Locate the cell with the specified text and output its [X, Y] center coordinate. 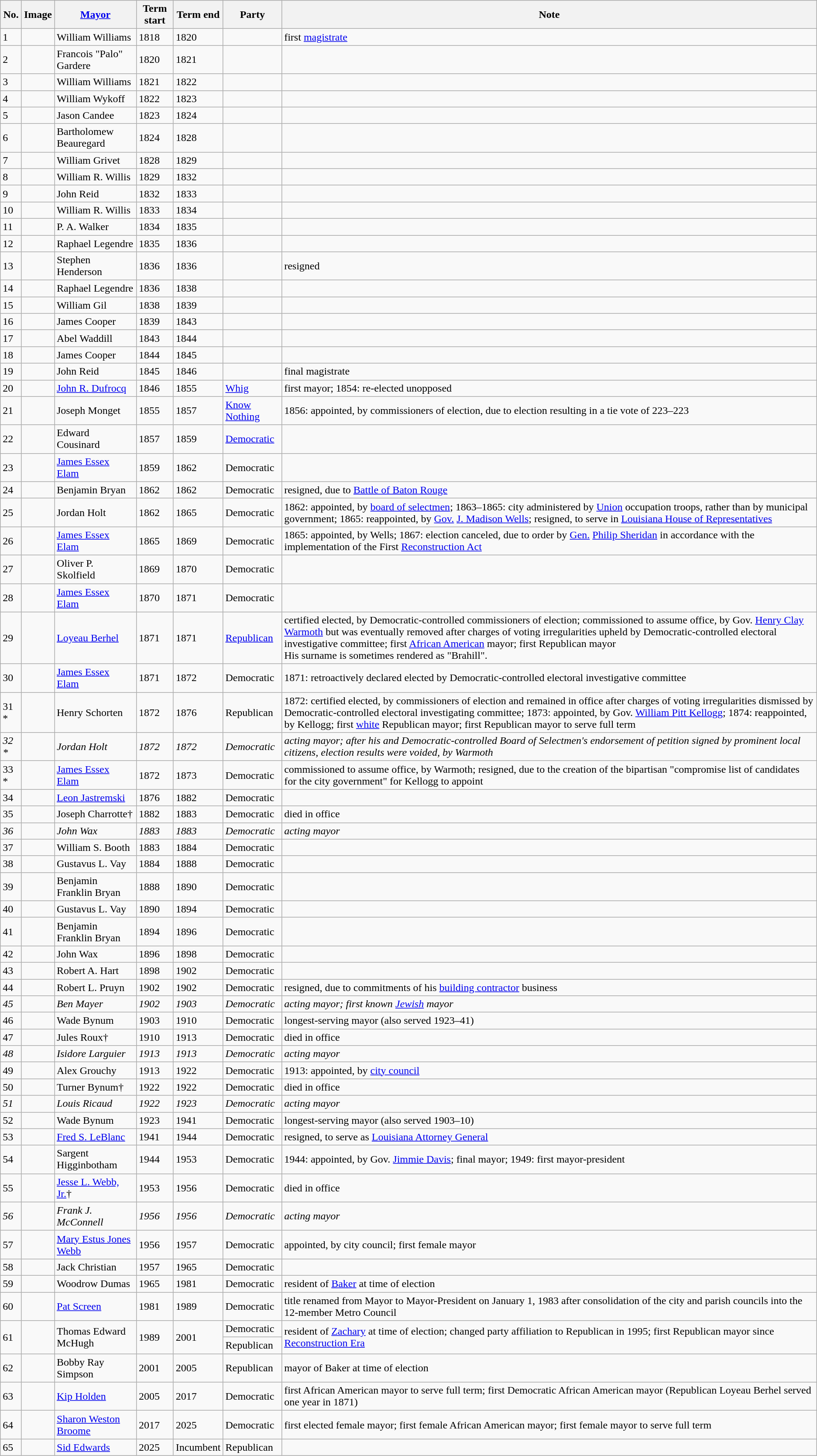
1 [11, 37]
25 [11, 513]
58 [11, 1267]
first mayor; 1854: re-elected unopposed [549, 388]
39 [11, 886]
45 [11, 1004]
Loyeau Berhel [95, 638]
Oliver P. Skolfield [95, 569]
resident of Zachary at time of election; changed party affiliation to Republican in 1995; first Republican mayor since Reconstruction Era [549, 1337]
William Wykoff [95, 99]
Mayor [95, 15]
title renamed from Mayor to Mayor-President on January 1, 1983 after consolidation of the city and parish councils into the 12-member Metro Council [549, 1306]
Sid Edwards [95, 1447]
9 [11, 193]
longest-serving mayor (also served 1923–41) [549, 1021]
26 [11, 540]
11 [11, 227]
35 [11, 814]
Abel Waddill [95, 338]
53 [11, 1137]
Joseph Monget [95, 410]
Mary Estus Jones Webb [95, 1244]
Whig [252, 388]
Term end [198, 15]
5 [11, 115]
first African American mayor to serve full term; first Democratic African American mayor (Republican Loyeau Berhel served one year in 1871) [549, 1396]
41 [11, 932]
43 [11, 971]
Francois "Palo" Gardere [95, 59]
Frank J. McConnell [95, 1216]
51 [11, 1104]
appointed, by city council; first female mayor [549, 1244]
10 [11, 210]
John R. Dufrocq [95, 388]
first elected female mayor; first female African American mayor; first female mayor to serve full term [549, 1425]
Louis Ricaud [95, 1104]
Stephen Henderson [95, 266]
1873 [198, 775]
Image [38, 15]
1913: appointed, by city council [549, 1070]
8 [11, 177]
Thomas Edward McHugh [95, 1337]
Sargent Higginbotham [95, 1160]
49 [11, 1070]
47 [11, 1037]
Jesse L. Webb, Jr.† [95, 1188]
Pat Screen [95, 1306]
23 [11, 467]
33 * [11, 775]
William S. Booth [95, 847]
59 [11, 1284]
46 [11, 1021]
28 [11, 597]
57 [11, 1244]
4 [11, 99]
Ben Mayer [95, 1004]
1856: appointed, by commissioners of election, due to election resulting in a tie vote of 223–223 [549, 410]
37 [11, 847]
40 [11, 909]
Term start [154, 15]
32 * [11, 747]
1818 [154, 37]
Bartholomew Beauregard [95, 138]
42 [11, 954]
13 [11, 266]
Edward Cousinard [95, 439]
65 [11, 1447]
Note [549, 15]
Know Nothing [252, 410]
50 [11, 1087]
1871: retroactively declared elected by Democratic-controlled electoral investigative committee [549, 678]
Party [252, 15]
20 [11, 388]
60 [11, 1306]
resigned, due to Battle of Baton Rouge [549, 490]
Benjamin Bryan [95, 490]
Joseph Charrotte† [95, 814]
52 [11, 1120]
Kip Holden [95, 1396]
resident of Baker at time of election [549, 1284]
Jules Roux† [95, 1037]
16 [11, 322]
Bobby Ray Simpson [95, 1368]
William Gil [95, 305]
Alex Grouchy [95, 1070]
Isidore Larguier [95, 1054]
mayor of Baker at time of election [549, 1368]
1944: appointed, by Gov. Jimmie Davis; final mayor; 1949: first mayor-president [549, 1160]
21 [11, 410]
19 [11, 372]
64 [11, 1425]
48 [11, 1054]
30 [11, 678]
Incumbent [198, 1447]
Sharon Weston Broome [95, 1425]
resigned [549, 266]
14 [11, 289]
Woodrow Dumas [95, 1284]
2 [11, 59]
12 [11, 243]
24 [11, 490]
27 [11, 569]
31 * [11, 713]
William Grivet [95, 160]
63 [11, 1396]
61 [11, 1337]
acting mayor; first known Jewish mayor [549, 1004]
Jason Candee [95, 115]
38 [11, 864]
56 [11, 1216]
6 [11, 138]
36 [11, 831]
Fred S. LeBlanc [95, 1137]
resigned, to serve as Louisiana Attorney General [549, 1137]
17 [11, 338]
34 [11, 798]
3 [11, 82]
Henry Schorten [95, 713]
22 [11, 439]
18 [11, 355]
7 [11, 160]
55 [11, 1188]
longest-serving mayor (also served 1903–10) [549, 1120]
final magistrate [549, 372]
resigned, due to commitments of his building contractor business [549, 987]
29 [11, 638]
Robert A. Hart [95, 971]
Jack Christian [95, 1267]
44 [11, 987]
first magistrate [549, 37]
62 [11, 1368]
Leon Jastremski [95, 798]
15 [11, 305]
54 [11, 1160]
Turner Bynum† [95, 1087]
P. A. Walker [95, 227]
Robert L. Pruyn [95, 987]
No. [11, 15]
